Identify which cell holds the provided text, then report its (x, y) central coordinate. 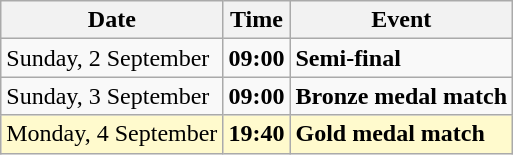
19:40 (256, 134)
Sunday, 3 September (112, 96)
Semi-final (402, 58)
Event (402, 20)
Gold medal match (402, 134)
Bronze medal match (402, 96)
Monday, 4 September (112, 134)
Time (256, 20)
Date (112, 20)
Sunday, 2 September (112, 58)
